Capture the cell that displays the provided text and extract its [x, y] central coordinate. 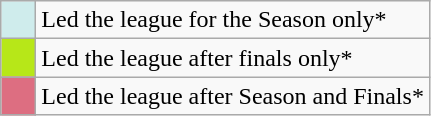
Led the league after Season and Finals* [233, 96]
Led the league after finals only* [233, 58]
Led the league for the Season only* [233, 20]
